Search for the cell housing the specified text and yield its [X, Y] center coordinate. 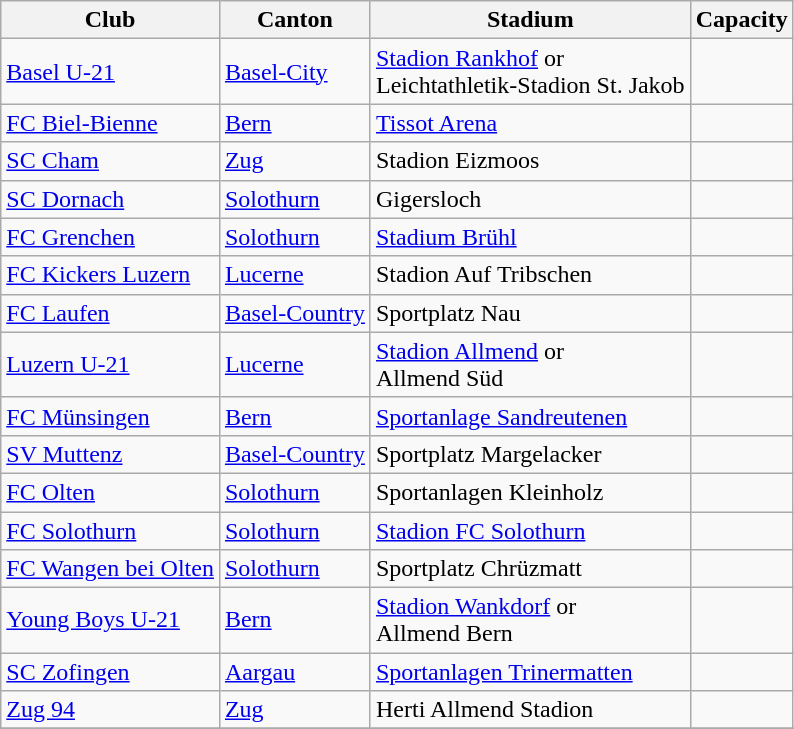
FC Olten [110, 492]
FC Münsingen [110, 416]
Stadion Wankdorf orAllmend Bern [530, 620]
Sportplatz Margelacker [530, 454]
Aargau [294, 672]
Capacity [742, 20]
Club [110, 20]
Luzern U-21 [110, 364]
Basel U-21 [110, 72]
Sportanlagen Kleinholz [530, 492]
Stadion Rankhof orLeichtathletik-Stadion St. Jakob [530, 72]
SC Cham [110, 161]
Stadium Brühl [530, 237]
Stadium [530, 20]
Young Boys U-21 [110, 620]
Gigersloch [530, 199]
FC Wangen bei Olten [110, 569]
Sportanlage Sandreutenen [530, 416]
Basel-City [294, 72]
FC Grenchen [110, 237]
Sportplatz Chrüzmatt [530, 569]
FC Biel-Bienne [110, 123]
FC Laufen [110, 313]
Stadion Allmend orAllmend Süd [530, 364]
Herti Allmend Stadion [530, 710]
SV Muttenz [110, 454]
Zug 94 [110, 710]
Canton [294, 20]
Stadion FC Solothurn [530, 531]
Stadion Auf Tribschen [530, 275]
Sportplatz Nau [530, 313]
Tissot Arena [530, 123]
SC Zofingen [110, 672]
FC Solothurn [110, 531]
Sportanlagen Trinermatten [530, 672]
Stadion Eizmoos [530, 161]
SC Dornach [110, 199]
FC Kickers Luzern [110, 275]
